Extract the [X, Y] coordinate from the center of the cell holding the provided text.  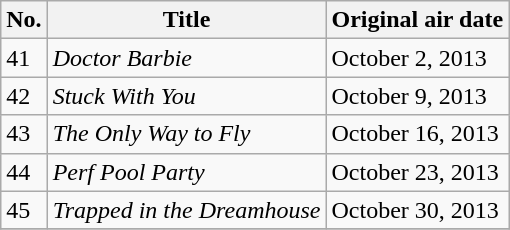
Original air date [418, 20]
45 [24, 210]
The Only Way to Fly [186, 134]
October 23, 2013 [418, 172]
October 2, 2013 [418, 58]
Title [186, 20]
43 [24, 134]
42 [24, 96]
No. [24, 20]
Perf Pool Party [186, 172]
Trapped in the Dreamhouse [186, 210]
October 30, 2013 [418, 210]
October 9, 2013 [418, 96]
44 [24, 172]
October 16, 2013 [418, 134]
41 [24, 58]
Stuck With You [186, 96]
Doctor Barbie [186, 58]
